Provide the (x, y) coordinate of the cell's center where the given text is located.  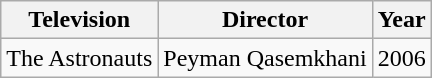
2006 (402, 58)
Peyman Qasemkhani (265, 58)
The Astronauts (80, 58)
Television (80, 20)
Year (402, 20)
Director (265, 20)
